From the cell containing the given text, extract its center point as [X, Y] coordinate. 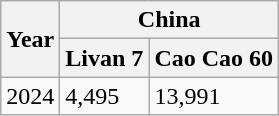
2024 [30, 96]
China [170, 20]
Cao Cao 60 [214, 58]
13,991 [214, 96]
4,495 [104, 96]
Year [30, 39]
Livan 7 [104, 58]
